Output the [x, y] coordinate of the center of the cell containing the given text.  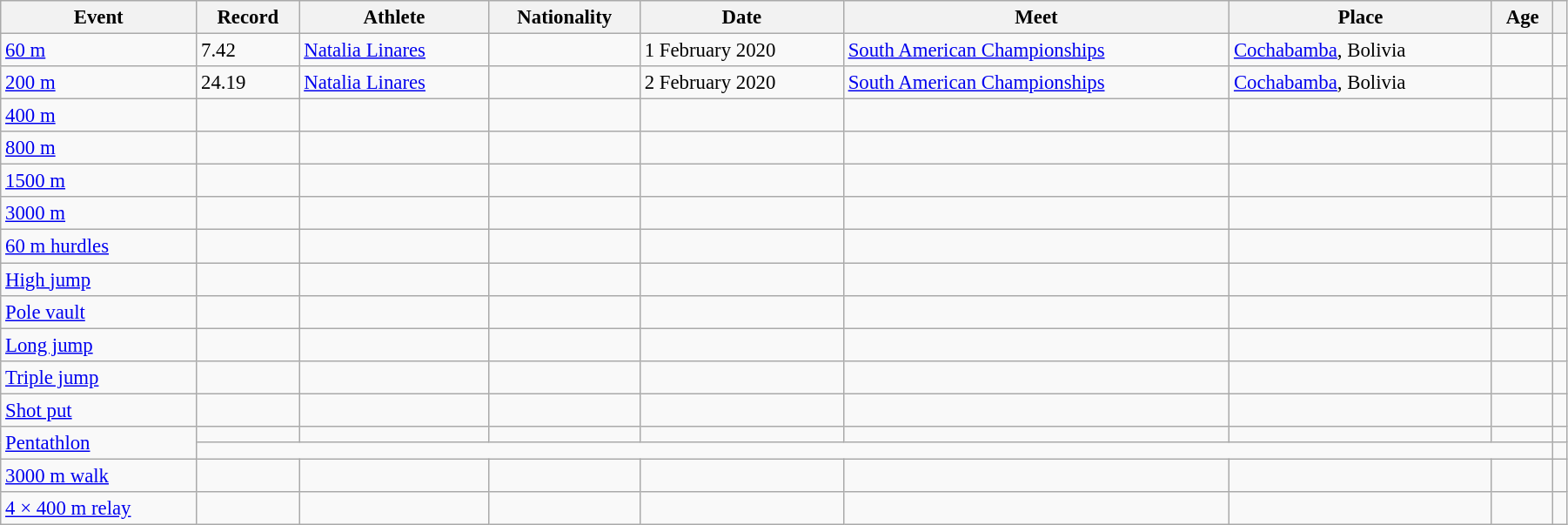
60 m [99, 50]
Long jump [99, 345]
200 m [99, 83]
Pentathlon [99, 443]
Nationality [564, 17]
3000 m [99, 213]
Shot put [99, 410]
Age [1522, 17]
24.19 [248, 83]
High jump [99, 279]
7.42 [248, 50]
800 m [99, 148]
Place [1361, 17]
1500 m [99, 181]
Date [741, 17]
4 × 400 m relay [99, 508]
1 February 2020 [741, 50]
2 February 2020 [741, 83]
Athlete [394, 17]
Triple jump [99, 377]
Record [248, 17]
60 m hurdles [99, 246]
Pole vault [99, 312]
3000 m walk [99, 475]
Event [99, 17]
Meet [1035, 17]
400 m [99, 116]
